Locate the cell with the specified text and output its [x, y] center coordinate. 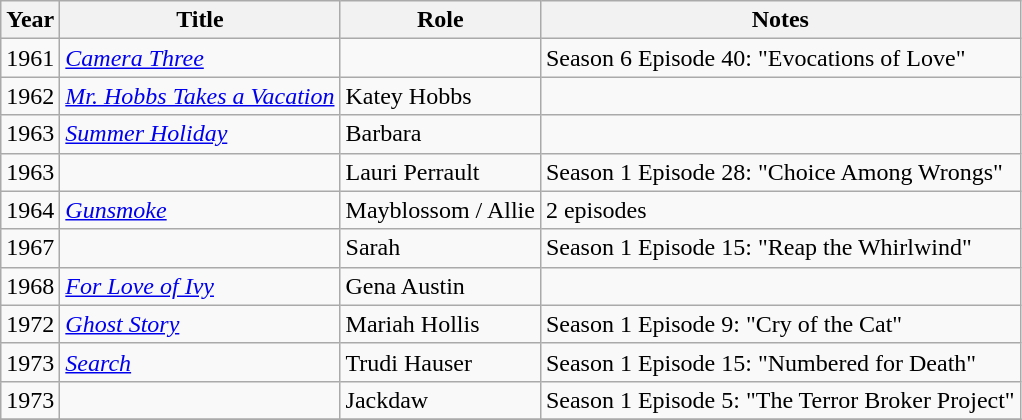
Title [200, 20]
Mariah Hollis [440, 324]
Lauri Perrault [440, 172]
Barbara [440, 134]
Mr. Hobbs Takes a Vacation [200, 96]
Search [200, 362]
Jackdaw [440, 400]
Role [440, 20]
Trudi Hauser [440, 362]
Camera Three [200, 58]
1962 [30, 96]
1968 [30, 286]
Ghost Story [200, 324]
Mayblossom / Allie [440, 210]
Season 1 Episode 5: "The Terror Broker Project" [780, 400]
2 episodes [780, 210]
1967 [30, 248]
Season 1 Episode 15: "Numbered for Death" [780, 362]
1972 [30, 324]
Season 1 Episode 9: "Cry of the Cat" [780, 324]
For Love of Ivy [200, 286]
Katey Hobbs [440, 96]
Year [30, 20]
Season 1 Episode 15: "Reap the Whirlwind" [780, 248]
Season 6 Episode 40: "Evocations of Love" [780, 58]
Gena Austin [440, 286]
Gunsmoke [200, 210]
Notes [780, 20]
1964 [30, 210]
1961 [30, 58]
Sarah [440, 248]
Summer Holiday [200, 134]
Season 1 Episode 28: "Choice Among Wrongs" [780, 172]
